Return the [X, Y] coordinate for the center point of the cell that contains the specified text.  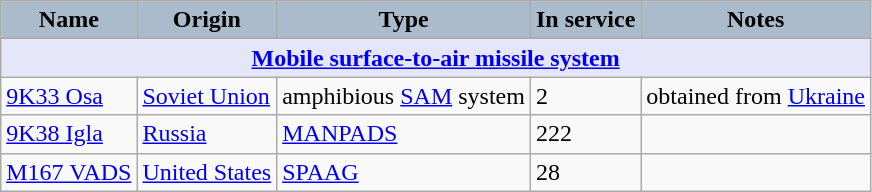
2 [585, 96]
In service [585, 20]
Russia [207, 134]
Notes [756, 20]
obtained from Ukraine [756, 96]
222 [585, 134]
Type [404, 20]
Name [69, 20]
amphibious SAM system [404, 96]
9K33 Osa [69, 96]
United States [207, 172]
Origin [207, 20]
9K38 Igla [69, 134]
MANPADS [404, 134]
Mobile surface-to-air missile system [436, 58]
SPAAG [404, 172]
28 [585, 172]
M167 VADS [69, 172]
Soviet Union [207, 96]
